Detect which cell encompasses the target text, then output its (X, Y) center coordinate. 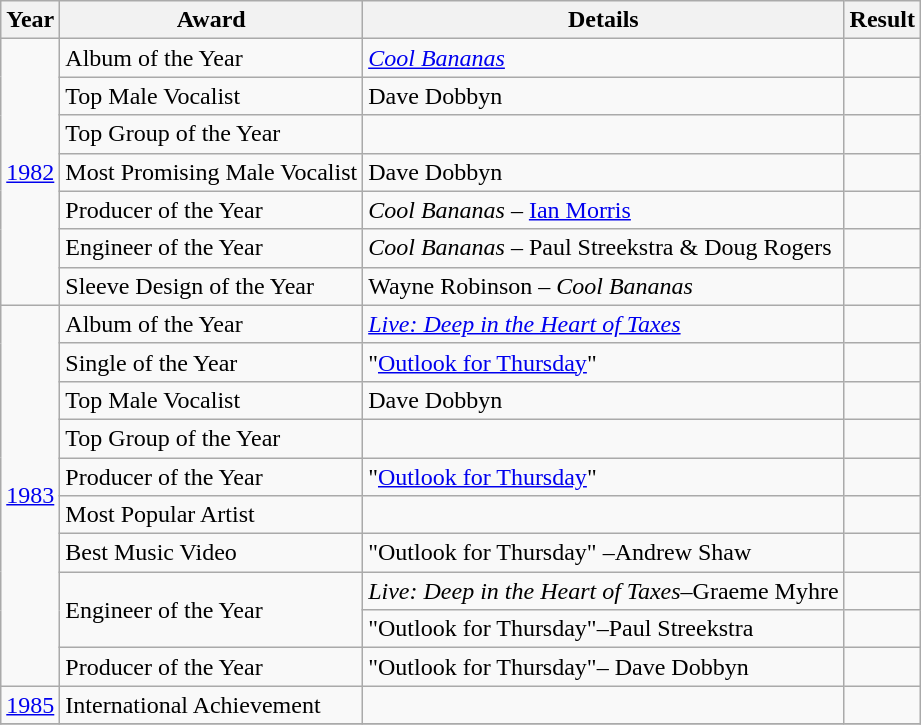
Cool Bananas – Paul Streekstra & Doug Rogers (604, 248)
"Outlook for Thursday"–Paul Streekstra (604, 629)
Result (882, 20)
Year (30, 20)
1985 (30, 705)
"Outlook for Thursday" –Andrew Shaw (604, 553)
Details (604, 20)
International Achievement (212, 705)
Most Popular Artist (212, 515)
Best Music Video (212, 553)
Award (212, 20)
Sleeve Design of the Year (212, 286)
Cool Bananas (604, 58)
"Outlook for Thursday"– Dave Dobbyn (604, 667)
Most Promising Male Vocalist (212, 172)
1983 (30, 496)
Cool Bananas – Ian Morris (604, 210)
Live: Deep in the Heart of Taxes (604, 324)
Wayne Robinson – Cool Bananas (604, 286)
Live: Deep in the Heart of Taxes–Graeme Myhre (604, 591)
1982 (30, 172)
Single of the Year (212, 362)
